Search for the cell housing the specified text and yield its [X, Y] center coordinate. 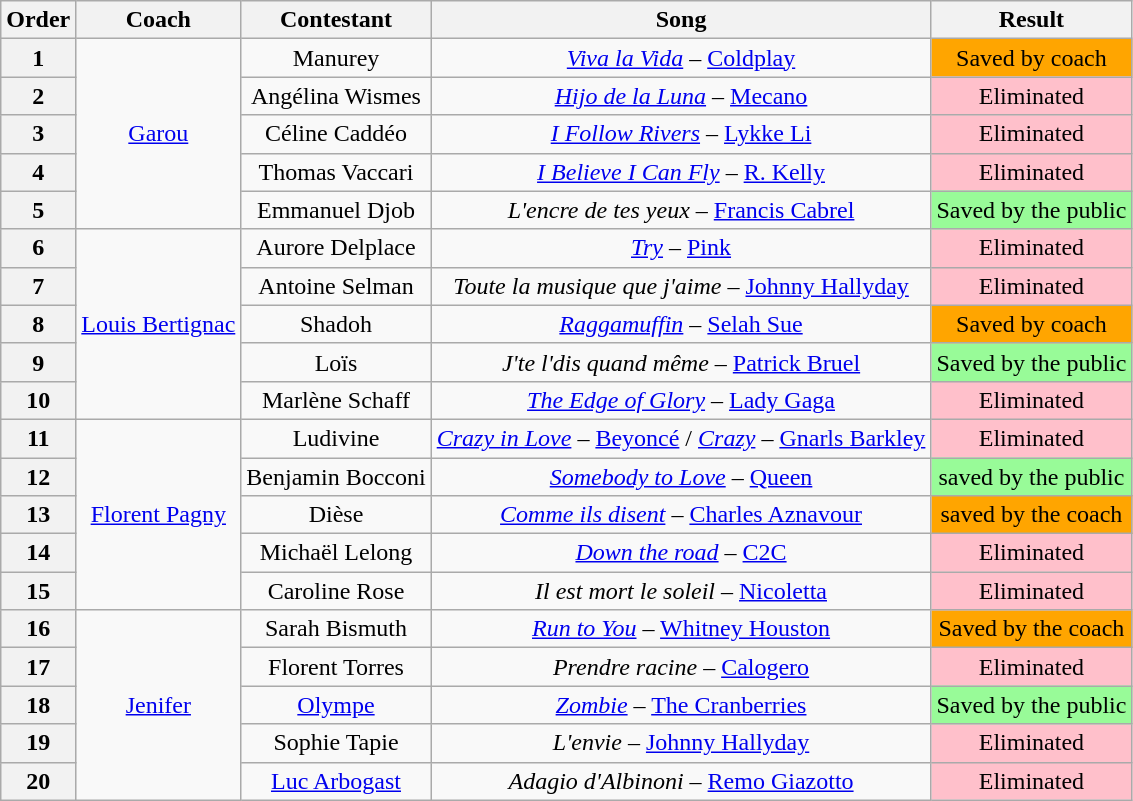
1 [38, 58]
Down the road – C2C [681, 553]
Loïs [336, 362]
Louis Bertignac [158, 324]
Adagio d'Albinoni – Remo Giazotto [681, 781]
Luc Arbogast [336, 781]
Song [681, 20]
Result [1032, 20]
Antoine Selman [336, 286]
Hijo de la Luna – Mecano [681, 96]
Saved by the coach [1032, 629]
Garou [158, 134]
14 [38, 553]
Crazy in Love – Beyoncé / Crazy – Gnarls Barkley [681, 438]
saved by the public [1032, 477]
7 [38, 286]
Manurey [336, 58]
5 [38, 210]
Marlène Schaff [336, 400]
Shadoh [336, 324]
L'encre de tes yeux – Francis Cabrel [681, 210]
Contestant [336, 20]
Run to You – Whitney Houston [681, 629]
The Edge of Glory – Lady Gaga [681, 400]
Order [38, 20]
I Believe I Can Fly – R. Kelly [681, 172]
13 [38, 515]
11 [38, 438]
Aurore Delplace [336, 248]
8 [38, 324]
Jenifer [158, 705]
saved by the coach [1032, 515]
I Follow Rivers – Lykke Li [681, 134]
3 [38, 134]
4 [38, 172]
Toute la musique que j'aime – Johnny Hallyday [681, 286]
9 [38, 362]
Dièse [336, 515]
Prendre racine – Calogero [681, 667]
Viva la Vida – Coldplay [681, 58]
Olympe [336, 705]
Benjamin Bocconi [336, 477]
12 [38, 477]
Florent Torres [336, 667]
Michaël Lelong [336, 553]
Somebody to Love – Queen [681, 477]
16 [38, 629]
Florent Pagny [158, 514]
Il est mort le soleil – Nicoletta [681, 591]
19 [38, 743]
Thomas Vaccari [336, 172]
18 [38, 705]
Raggamuffin – Selah Sue [681, 324]
Ludivine [336, 438]
15 [38, 591]
Sarah Bismuth [336, 629]
Coach [158, 20]
6 [38, 248]
Comme ils disent – Charles Aznavour [681, 515]
Zombie – The Cranberries [681, 705]
2 [38, 96]
Sophie Tapie [336, 743]
10 [38, 400]
Emmanuel Djob [336, 210]
Céline Caddéo [336, 134]
J'te l'dis quand même – Patrick Bruel [681, 362]
L'envie – Johnny Hallyday [681, 743]
Try – Pink [681, 248]
Angélina Wismes [336, 96]
20 [38, 781]
Caroline Rose [336, 591]
17 [38, 667]
